Locate the cell with the specified text and output its (x, y) center coordinate. 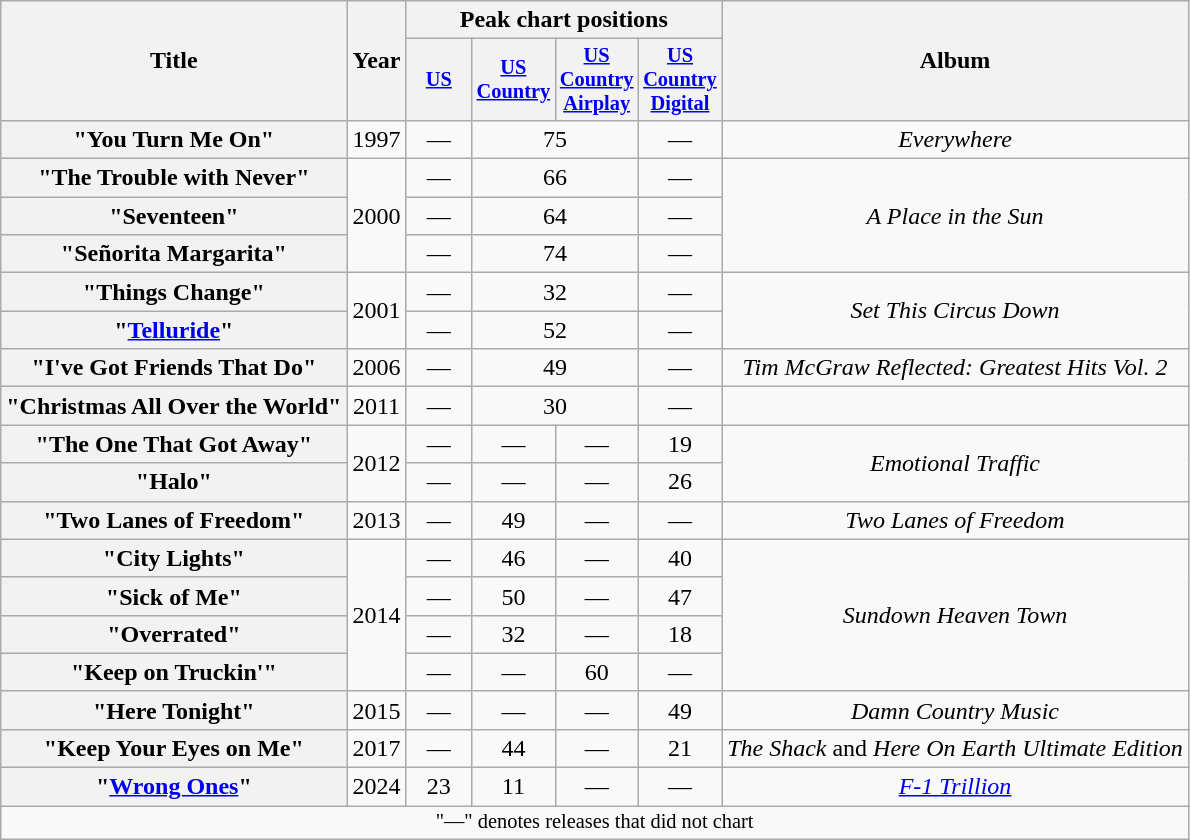
USCountry (514, 80)
30 (556, 406)
"—" denotes releases that did not chart (595, 823)
46 (514, 558)
"Señorita Margarita" (174, 254)
"Two Lanes of Freedom" (174, 520)
2024 (376, 787)
Peak chart positions (564, 20)
26 (680, 482)
60 (596, 672)
USCountry Airplay (596, 80)
40 (680, 558)
66 (556, 178)
Two Lanes of Freedom (956, 520)
2017 (376, 748)
The Shack and Here On Earth Ultimate Edition (956, 748)
Tim McGraw Reflected: Greatest Hits Vol. 2 (956, 368)
75 (556, 139)
Title (174, 61)
2006 (376, 368)
"Overrated" (174, 634)
21 (680, 748)
2000 (376, 216)
"The One That Got Away" (174, 444)
"Christmas All Over the World" (174, 406)
Sundown Heaven Town (956, 615)
64 (556, 216)
18 (680, 634)
"Wrong Ones" (174, 787)
23 (439, 787)
US Country Digital (680, 80)
2014 (376, 615)
74 (556, 254)
"Here Tonight" (174, 710)
"Keep on Truckin'" (174, 672)
Set This Circus Down (956, 311)
"I've Got Friends That Do" (174, 368)
50 (514, 596)
Album (956, 61)
"Telluride" (174, 330)
2015 (376, 710)
Everywhere (956, 139)
A Place in the Sun (956, 216)
"Keep Your Eyes on Me" (174, 748)
Damn Country Music (956, 710)
"City Lights" (174, 558)
Emotional Traffic (956, 463)
US (439, 80)
1997 (376, 139)
2001 (376, 311)
11 (514, 787)
44 (514, 748)
"The Trouble with Never" (174, 178)
"Seventeen" (174, 216)
"Things Change" (174, 292)
2011 (376, 406)
"Sick of Me" (174, 596)
F-1 Trillion (956, 787)
47 (680, 596)
19 (680, 444)
2013 (376, 520)
"You Turn Me On" (174, 139)
"Halo" (174, 482)
Year (376, 61)
52 (556, 330)
2012 (376, 463)
